Detect which cell encompasses the target text, then output its [X, Y] center coordinate. 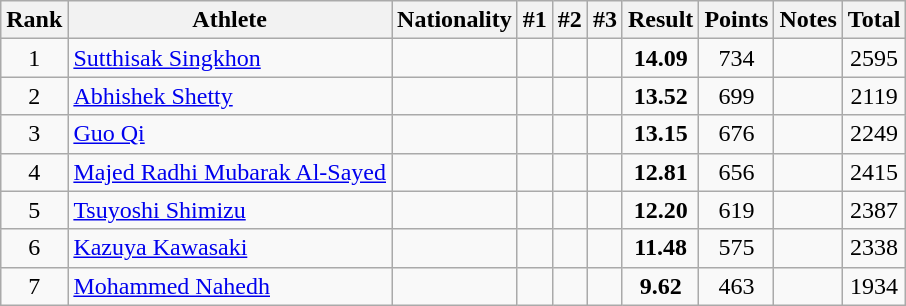
Points [736, 20]
Guo Qi [230, 134]
13.15 [660, 134]
11.48 [660, 248]
1934 [874, 286]
2338 [874, 248]
2 [34, 96]
463 [736, 286]
619 [736, 210]
Athlete [230, 20]
2415 [874, 172]
#3 [604, 20]
2387 [874, 210]
2249 [874, 134]
Mohammed Nahedh [230, 286]
Sutthisak Singkhon [230, 58]
Notes [808, 20]
#1 [534, 20]
699 [736, 96]
9.62 [660, 286]
3 [34, 134]
Majed Radhi Mubarak Al-Sayed [230, 172]
Total [874, 20]
575 [736, 248]
Rank [34, 20]
4 [34, 172]
Tsuyoshi Shimizu [230, 210]
12.20 [660, 210]
734 [736, 58]
676 [736, 134]
14.09 [660, 58]
Nationality [455, 20]
1 [34, 58]
2119 [874, 96]
2595 [874, 58]
#2 [570, 20]
Kazuya Kawasaki [230, 248]
Result [660, 20]
6 [34, 248]
5 [34, 210]
656 [736, 172]
13.52 [660, 96]
12.81 [660, 172]
7 [34, 286]
Abhishek Shetty [230, 96]
